Provide the [x, y] coordinate of the cell's center where the given text is located.  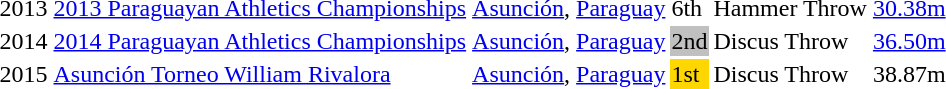
1st [690, 74]
Asunción Torneo William Rivalora [260, 74]
2nd [690, 41]
2014 Paraguayan Athletics Championships [260, 41]
